Detect which cell encompasses the target text, then output its [X, Y] center coordinate. 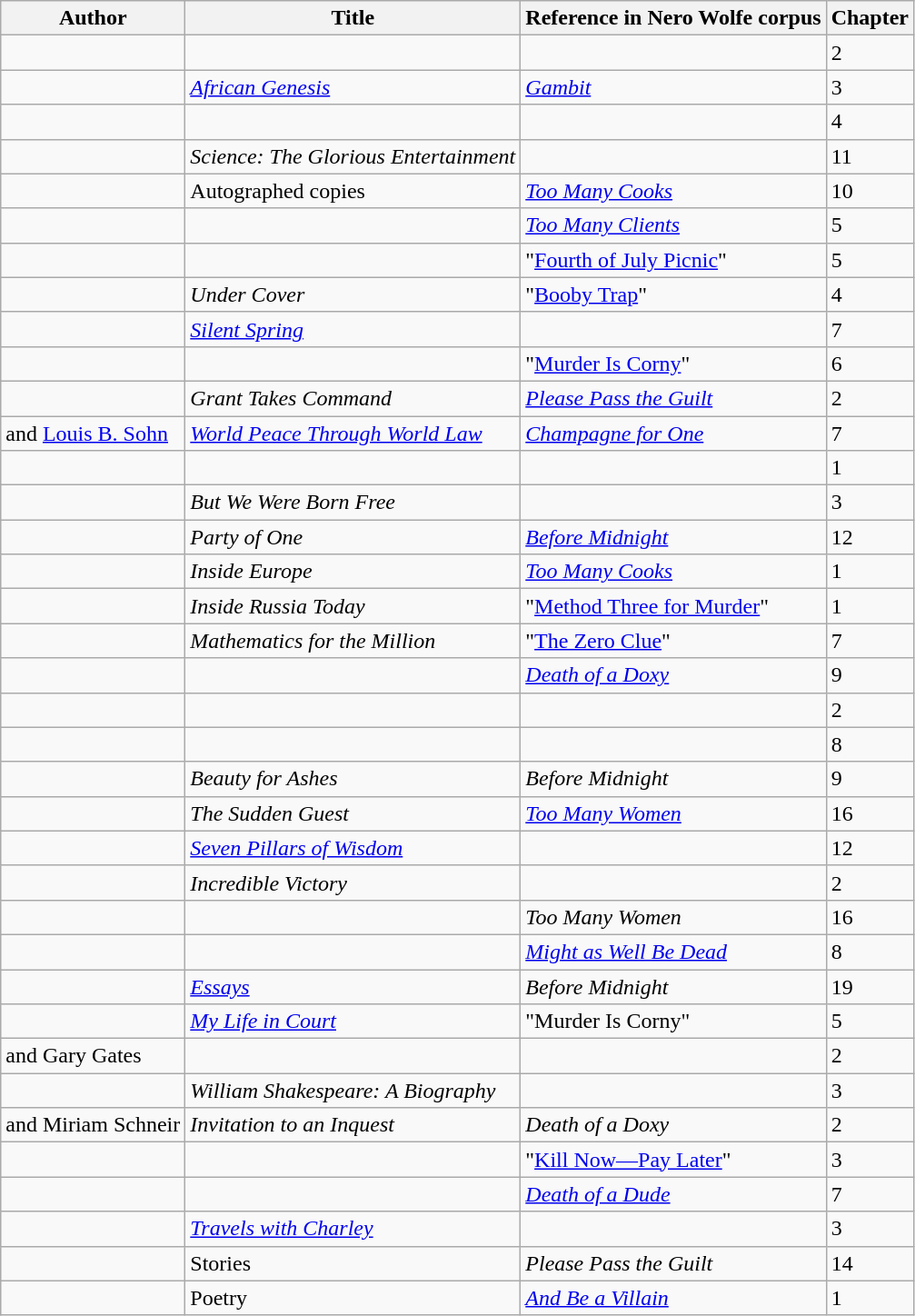
Silent Spring [353, 329]
"Booby Trap" [673, 294]
and Louis B. Sohn [93, 434]
Essays [353, 986]
Gambit [673, 87]
6 [870, 364]
and Gary Gates [93, 1056]
Incredible Victory [353, 882]
Inside Russia Today [353, 606]
Title [353, 18]
19 [870, 986]
"The Zero Clue" [673, 641]
"Method Three for Murder" [673, 606]
Science: The Glorious Entertainment [353, 156]
Invitation to an Inquest [353, 1125]
World Peace Through World Law [353, 434]
Beauty for Ashes [353, 779]
"Kill Now—Pay Later" [673, 1160]
African Genesis [353, 87]
and Miriam Schneir [93, 1125]
My Life in Court [353, 1022]
Autographed copies [353, 191]
Grant Takes Command [353, 398]
Poetry [353, 1298]
Mathematics for the Million [353, 641]
William Shakespeare: A Biography [353, 1091]
10 [870, 191]
The Sudden Guest [353, 813]
Death of a Dude [673, 1194]
Travels with Charley [353, 1229]
Too Many Clients [673, 225]
"Fourth of July Picnic" [673, 260]
Seven Pillars of Wisdom [353, 848]
Reference in Nero Wolfe corpus [673, 18]
14 [870, 1263]
Chapter [870, 18]
But We Were Born Free [353, 503]
Champagne for One [673, 434]
Might as Well Be Dead [673, 952]
11 [870, 156]
Inside Europe [353, 572]
And Be a Villain [673, 1298]
Party of One [353, 537]
Under Cover [353, 294]
Stories [353, 1263]
Author [93, 18]
